From the cell containing the given text, extract its center point as (x, y) coordinate. 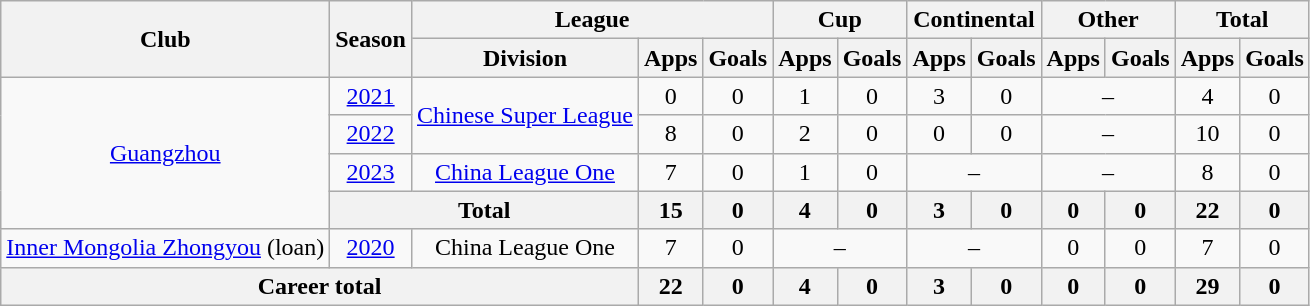
Cup (840, 20)
2022 (371, 134)
Other (1108, 20)
29 (1207, 286)
2020 (371, 248)
Inner Mongolia Zhongyou (loan) (166, 248)
2023 (371, 172)
2021 (371, 96)
Career total (320, 286)
Division (524, 58)
Guangzhou (166, 153)
Chinese Super League (524, 115)
Season (371, 39)
Continental (974, 20)
15 (670, 210)
League (592, 20)
Club (166, 39)
2 (805, 134)
10 (1207, 134)
